Search for the cell housing the specified text and yield its [X, Y] center coordinate. 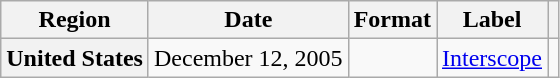
Date [248, 20]
Region [75, 20]
Label [492, 20]
United States [75, 58]
Interscope [492, 58]
Format [392, 20]
December 12, 2005 [248, 58]
